Output the (X, Y) coordinate of the center of the cell containing the given text.  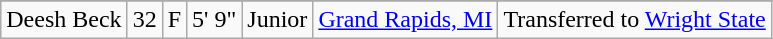
F (174, 20)
Junior (278, 20)
Transferred to Wright State (634, 20)
32 (144, 20)
Deesh Beck (64, 20)
5' 9" (214, 20)
Grand Rapids, MI (406, 20)
